Extract the [X, Y] coordinate from the center of the cell holding the provided text.  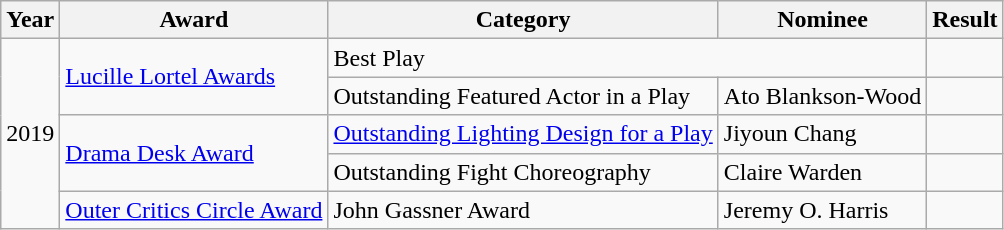
Year [30, 20]
Nominee [822, 20]
Claire Warden [822, 172]
Outstanding Lighting Design for a Play [523, 134]
Jiyoun Chang [822, 134]
Category [523, 20]
Ato Blankson-Wood [822, 96]
Award [194, 20]
John Gassner Award [523, 210]
2019 [30, 134]
Lucille Lortel Awards [194, 77]
Outstanding Fight Choreography [523, 172]
Outer Critics Circle Award [194, 210]
Drama Desk Award [194, 153]
Jeremy O. Harris [822, 210]
Best Play [628, 58]
Result [965, 20]
Outstanding Featured Actor in a Play [523, 96]
